Search for the cell housing the specified text and yield its (x, y) center coordinate. 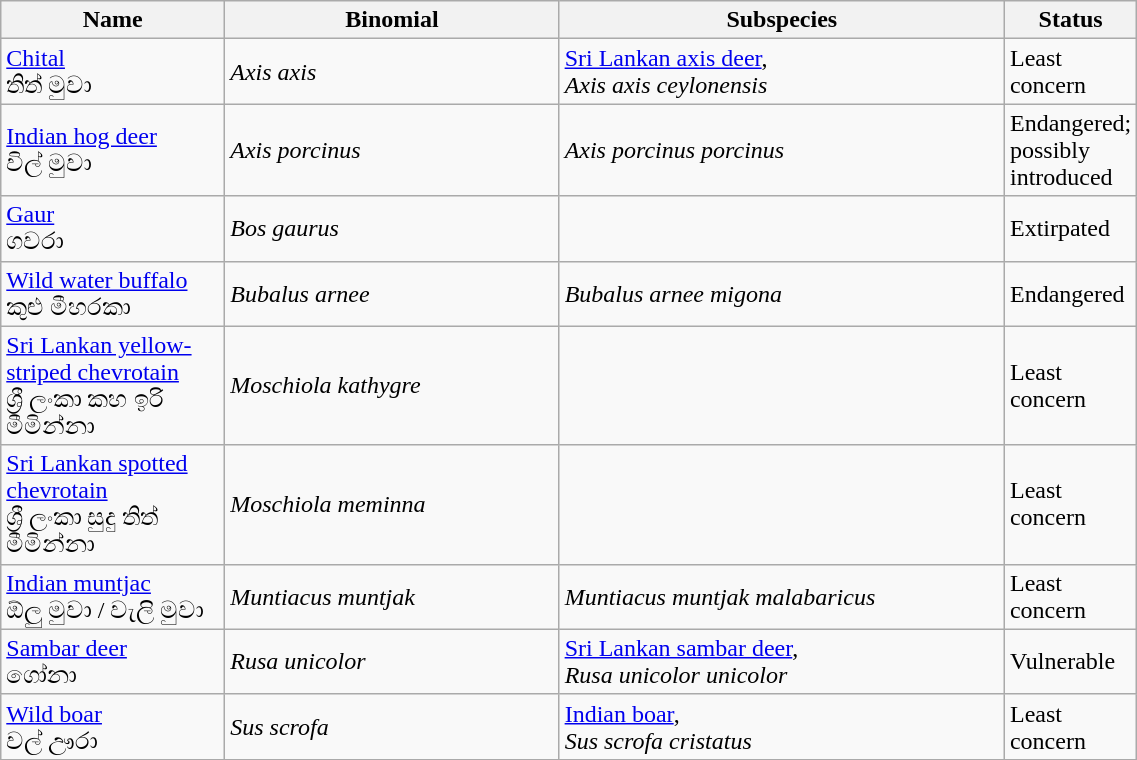
Muntiacus muntjak (392, 596)
Endangered; possibly introduced (1070, 150)
Sri Lankan sambar deer,Rusa unicolor unicolor (782, 662)
Axis axis (392, 72)
Axis porcinus (392, 150)
Sri Lankan spotted chevrotainශ්‍රී ලංකා සුදු තිත් මීමින්නා (113, 504)
Indian hog deerවිල් මුවා (113, 150)
Gaurගවරා (113, 228)
Wild water buffaloකුළු මීහරකා (113, 294)
Status (1070, 20)
Sri Lankan yellow-striped chevrotainශ්‍රී ලංකා කහ ඉරි මීමින්නා (113, 386)
Axis porcinus porcinus (782, 150)
Moschiola meminna (392, 504)
Sri Lankan axis deer,Axis axis ceylonensis (782, 72)
Extirpated (1070, 228)
Moschiola kathygre (392, 386)
Chitalතිත් මුවා (113, 72)
Bos gaurus (392, 228)
Sus scrofa (392, 726)
Binomial (392, 20)
Bubalus arnee migona (782, 294)
Indian muntjacඕලු මුවා / වැලි මුවා (113, 596)
Sambar deerගෝනා (113, 662)
Vulnerable (1070, 662)
Indian boar,Sus scrofa cristatus (782, 726)
Name (113, 20)
Rusa unicolor (392, 662)
Bubalus arnee (392, 294)
Endangered (1070, 294)
Muntiacus muntjak malabaricus (782, 596)
Wild boarවල් ඌරා (113, 726)
Subspecies (782, 20)
